Return [x, y] of the center of cell containing provided text 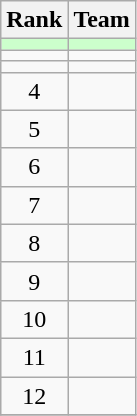
6 [34, 167]
9 [34, 281]
12 [34, 395]
Team [102, 20]
5 [34, 129]
11 [34, 357]
Rank [34, 20]
10 [34, 319]
4 [34, 91]
8 [34, 243]
7 [34, 205]
